Scan for the cell matching the given text and deliver its [x, y] coordinate at center. 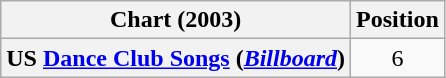
Position [398, 20]
Chart (2003) [176, 20]
6 [398, 58]
US Dance Club Songs (Billboard) [176, 58]
